Return the [x, y] coordinate for the center point of the cell that contains the specified text.  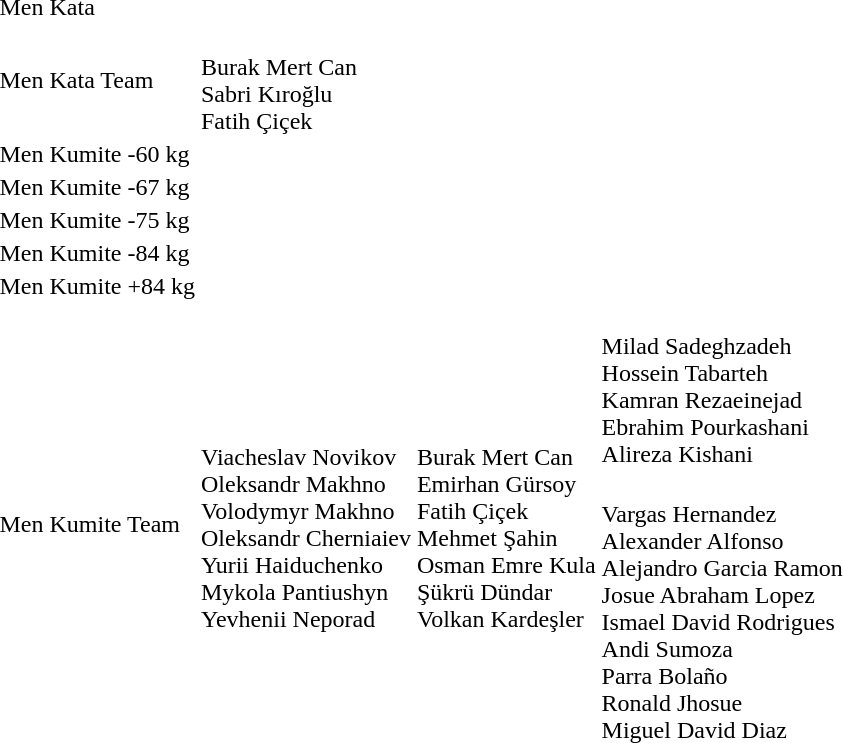
Burak Mert CanSabri KıroğluFatih Çiçek [306, 80]
